Provide the (X, Y) coordinate of the cell's center where the given text is located.  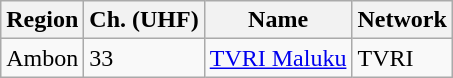
Ch. (UHF) (144, 20)
Region (42, 20)
Network (402, 20)
TVRI Maluku (278, 58)
Ambon (42, 58)
Name (278, 20)
33 (144, 58)
TVRI (402, 58)
